Return [x, y] of the center of cell containing provided text 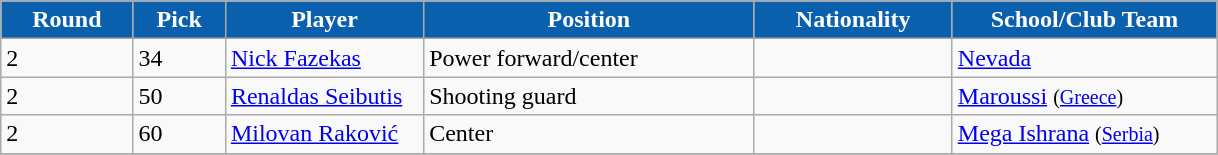
50 [179, 96]
Nevada [1084, 58]
Shooting guard [589, 96]
Power forward/center [589, 58]
School/Club Team [1084, 20]
Mega Ishrana (Serbia) [1084, 134]
Renaldas Seibutis [324, 96]
Player [324, 20]
34 [179, 58]
Nationality [853, 20]
Position [589, 20]
Pick [179, 20]
Milovan Raković [324, 134]
Center [589, 134]
Nick Fazekas [324, 58]
60 [179, 134]
Round [67, 20]
Maroussi (Greece) [1084, 96]
